Locate the cell with the specified text and output its (X, Y) center coordinate. 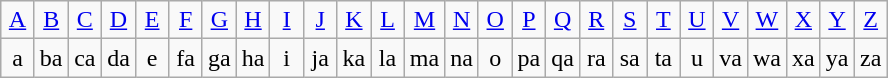
R (596, 20)
ha (253, 58)
xa (803, 58)
M (424, 20)
ga (219, 58)
ra (596, 58)
T (664, 20)
a (18, 58)
D (119, 20)
za (871, 58)
wa (766, 58)
L (388, 20)
la (388, 58)
i (287, 58)
ta (664, 58)
da (119, 58)
G (219, 20)
U (697, 20)
N (462, 20)
P (529, 20)
Q (563, 20)
na (462, 58)
ya (837, 58)
e (152, 58)
X (803, 20)
ma (424, 58)
Z (871, 20)
ba (51, 58)
fa (186, 58)
Y (837, 20)
O (495, 20)
va (731, 58)
qa (563, 58)
H (253, 20)
A (18, 20)
K (354, 20)
E (152, 20)
ja (320, 58)
V (731, 20)
C (85, 20)
sa (630, 58)
W (766, 20)
S (630, 20)
J (320, 20)
ca (85, 58)
F (186, 20)
ka (354, 58)
I (287, 20)
u (697, 58)
pa (529, 58)
B (51, 20)
o (495, 58)
